Detect which cell encompasses the target text, then output its [x, y] center coordinate. 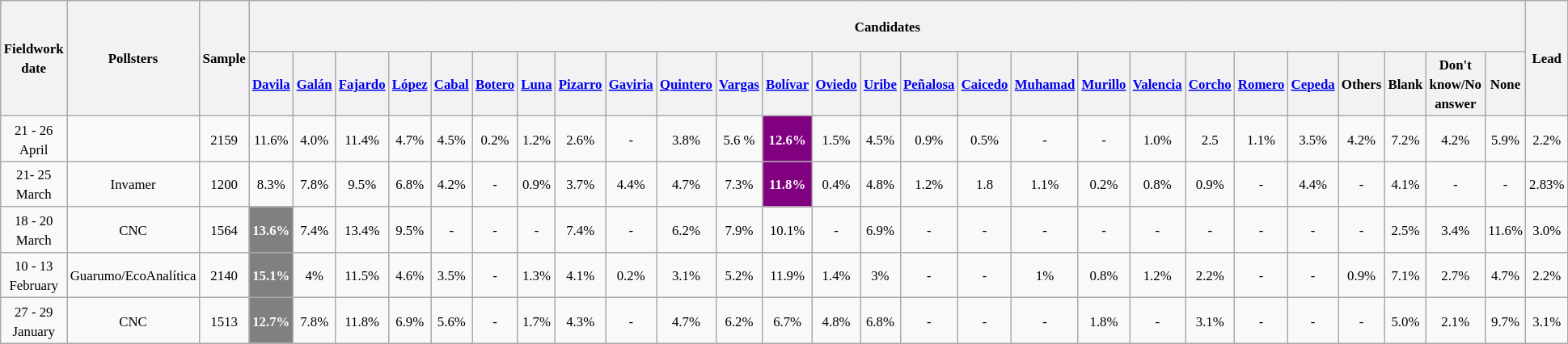
1.0% [1158, 139]
Quintero [686, 84]
1513 [223, 321]
Davila [272, 84]
0.5% [985, 139]
Muhamad [1045, 84]
Cepeda [1312, 84]
10.1% [788, 230]
1.7% [536, 321]
Pollsters [133, 58]
7.9% [739, 230]
Botero [495, 84]
3.0% [1547, 230]
Vargas [739, 84]
Romero [1262, 84]
None [1506, 84]
5.2% [739, 275]
Uribe [880, 84]
12.7% [272, 321]
2140 [223, 275]
11.9% [788, 275]
Murillo [1103, 84]
7.3% [739, 184]
7.1% [1405, 275]
21- 25 March [34, 184]
5.6 % [739, 139]
Bolívar [788, 84]
11.5% [362, 275]
6.7% [788, 321]
López [410, 84]
Fieldwork date [34, 58]
15.1% [272, 275]
9.7% [1506, 321]
Lead [1547, 58]
13.6% [272, 230]
1.8% [1103, 321]
1.8 [985, 184]
11.4% [362, 139]
1200 [223, 184]
5.0% [1405, 321]
1.4% [836, 275]
3.8% [686, 139]
5.6% [451, 321]
Fajardo [362, 84]
2.5% [1405, 230]
5.9% [1506, 139]
27 - 29 January [34, 321]
4% [315, 275]
3.7% [581, 184]
1564 [223, 230]
Don't know/No answer [1456, 84]
Blank [1405, 84]
2.83% [1547, 184]
Guarumo/EcoAnalítica [133, 275]
7.2% [1405, 139]
Invamer [133, 184]
Luna [536, 84]
2.6% [581, 139]
18 - 20 March [34, 230]
2159 [223, 139]
Corcho [1210, 84]
Peñalosa [929, 84]
4.0% [315, 139]
Sample [223, 58]
Others [1362, 84]
Cabal [451, 84]
Oviedo [836, 84]
3% [880, 275]
0.4% [836, 184]
12.6% [788, 139]
Gaviria [631, 84]
1% [1045, 275]
Candidates [888, 26]
Galán [315, 84]
2.1% [1456, 321]
2.7% [1456, 275]
13.4% [362, 230]
8.3% [272, 184]
Pizarro [581, 84]
4.6% [410, 275]
10 - 13 February [34, 275]
1.5% [836, 139]
1.3% [536, 275]
21 - 26 April [34, 139]
Caicedo [985, 84]
2.5 [1210, 139]
3.4% [1456, 230]
4.3% [581, 321]
Valencia [1158, 84]
